Identify which cell holds the provided text, then report its [x, y] central coordinate. 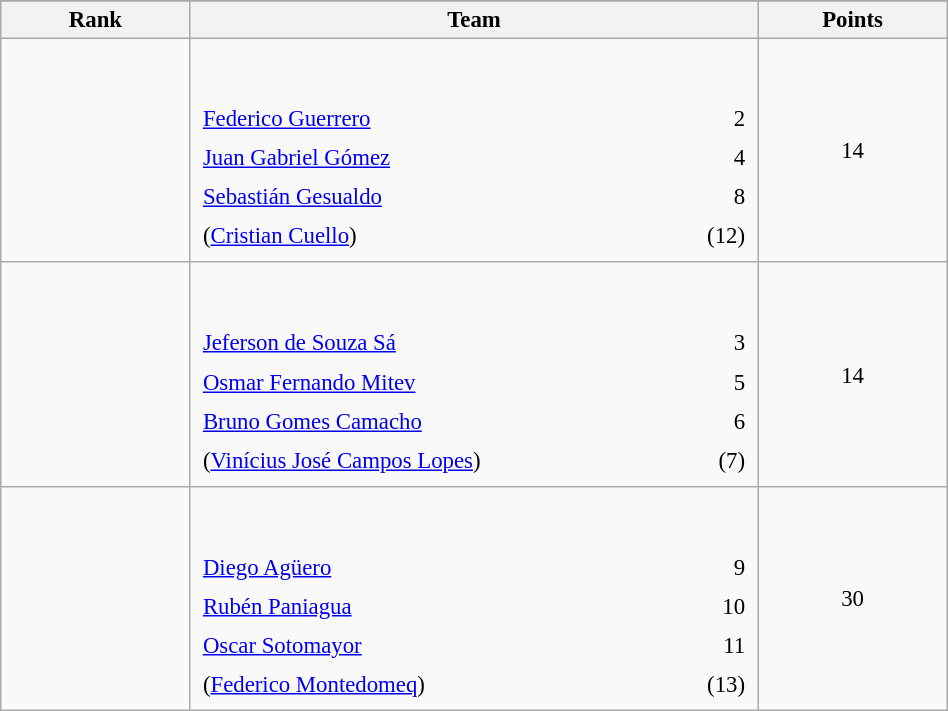
6 [720, 421]
11 [704, 645]
Osmar Fernando Mitev [442, 382]
9 [704, 567]
(Federico Montedomeq) [426, 684]
(Cristian Cuello) [419, 236]
(Vinícius José Campos Lopes) [442, 460]
2 [697, 119]
30 [852, 598]
Federico Guerrero 2 Juan Gabriel Gómez 4 Sebastián Gesualdo 8 (Cristian Cuello) (12) [474, 151]
Jeferson de Souza Sá [442, 343]
8 [697, 197]
Diego Agüero [426, 567]
4 [697, 158]
3 [720, 343]
Federico Guerrero [419, 119]
Bruno Gomes Camacho [442, 421]
Team [474, 20]
(7) [720, 460]
5 [720, 382]
Rank [96, 20]
Jeferson de Souza Sá 3 Osmar Fernando Mitev 5 Bruno Gomes Camacho 6 (Vinícius José Campos Lopes) (7) [474, 374]
Diego Agüero 9 Rubén Paniagua 10 Oscar Sotomayor 11 (Federico Montedomeq) (13) [474, 598]
Rubén Paniagua [426, 606]
Sebastián Gesualdo [419, 197]
(13) [704, 684]
(12) [697, 236]
Juan Gabriel Gómez [419, 158]
Oscar Sotomayor [426, 645]
10 [704, 606]
Points [852, 20]
